For the text-containing cell, return its midpoint in (x, y) coordinate format. 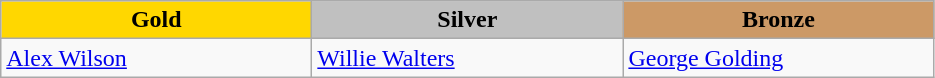
Alex Wilson (156, 58)
Willie Walters (468, 58)
Silver (468, 20)
Bronze (778, 20)
George Golding (778, 58)
Gold (156, 20)
